Locate the cell with the specified text and output its [X, Y] center coordinate. 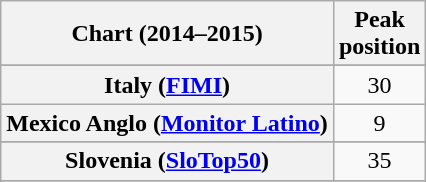
Chart (2014–2015) [168, 34]
9 [379, 123]
Italy (FIMI) [168, 85]
Peakposition [379, 34]
35 [379, 161]
Mexico Anglo (Monitor Latino) [168, 123]
Slovenia (SloTop50) [168, 161]
30 [379, 85]
